Output the [x, y] coordinate of the center of the cell containing the given text.  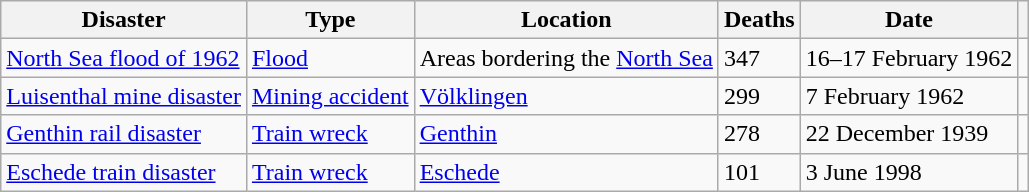
347 [759, 58]
Location [566, 20]
Genthin rail disaster [124, 134]
Mining accident [330, 96]
Deaths [759, 20]
101 [759, 172]
278 [759, 134]
Areas bordering the North Sea [566, 58]
Völklingen [566, 96]
7 February 1962 [909, 96]
22 December 1939 [909, 134]
Luisenthal mine disaster [124, 96]
Genthin [566, 134]
North Sea flood of 1962 [124, 58]
Eschede train disaster [124, 172]
Type [330, 20]
Disaster [124, 20]
Eschede [566, 172]
3 June 1998 [909, 172]
Date [909, 20]
Flood [330, 58]
16–17 February 1962 [909, 58]
299 [759, 96]
